Search for the cell housing the specified text and yield its [x, y] center coordinate. 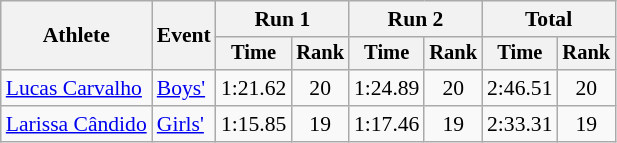
Run 1 [282, 19]
Total [548, 19]
1:15.85 [254, 124]
Girls' [184, 124]
Event [184, 36]
Lucas Carvalho [76, 88]
1:24.89 [386, 88]
2:46.51 [520, 88]
Run 2 [416, 19]
2:33.31 [520, 124]
1:17.46 [386, 124]
Athlete [76, 36]
Boys' [184, 88]
Larissa Cândido [76, 124]
1:21.62 [254, 88]
